Provide the [x, y] coordinate of the cell's center where the given text is located.  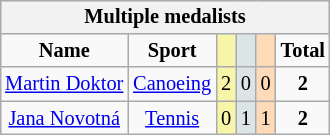
Martin Doktor [64, 84]
Sport [172, 51]
Tennis [172, 118]
Canoeing [172, 84]
Multiple medalists [165, 17]
Name [64, 51]
Jana Novotná [64, 118]
Total [303, 51]
